For the text-containing cell, return its midpoint in [x, y] coordinate format. 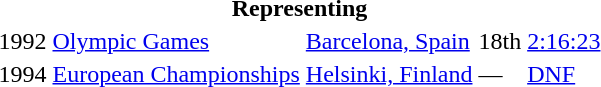
Olympic Games [176, 41]
Barcelona, Spain [389, 41]
18th [500, 41]
